Pinpoint the cell where the given text exists, returning its [x, y] midpoint coordinate. 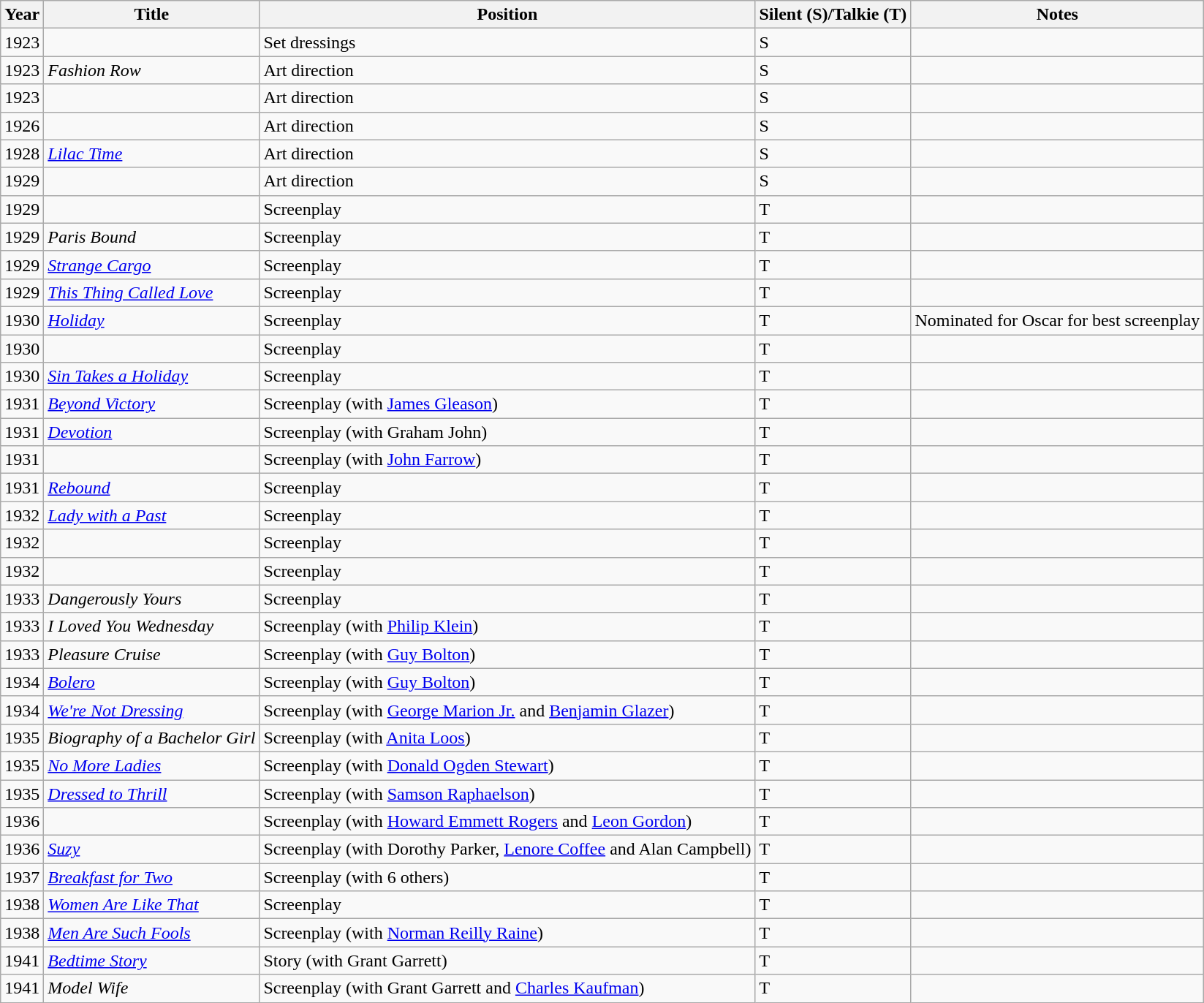
Men Are Such Fools [152, 933]
Lady with a Past [152, 515]
Notes [1057, 15]
Set dressings [507, 42]
This Thing Called Love [152, 292]
Paris Bound [152, 237]
Pleasure Cruise [152, 654]
We're Not Dressing [152, 710]
Breakfast for Two [152, 877]
Model Wife [152, 988]
Bedtime Story [152, 961]
Screenplay (with George Marion Jr. and Benjamin Glazer) [507, 710]
Dangerously Yours [152, 599]
Title [152, 15]
Screenplay (with James Gleason) [507, 404]
Screenplay (with Samson Raphaelson) [507, 793]
Dressed to Thrill [152, 793]
Screenplay (with Dorothy Parker, Lenore Coffee and Alan Campbell) [507, 849]
Beyond Victory [152, 404]
Screenplay (with Howard Emmett Rogers and Leon Gordon) [507, 822]
Lilac Time [152, 154]
Silent (S)/Talkie (T) [833, 15]
1926 [22, 126]
Strange Cargo [152, 265]
Devotion [152, 432]
Sin Takes a Holiday [152, 376]
Biography of a Bachelor Girl [152, 738]
Screenplay (with 6 others) [507, 877]
Year [22, 15]
Screenplay (with Anita Loos) [507, 738]
Screenplay (with John Farrow) [507, 460]
Suzy [152, 849]
I Loved You Wednesday [152, 627]
Screenplay (with Donald Ogden Stewart) [507, 765]
1937 [22, 877]
Screenplay (with Norman Reilly Raine) [507, 933]
Screenplay (with Philip Klein) [507, 627]
Bolero [152, 682]
Fashion Row [152, 70]
No More Ladies [152, 765]
Screenplay (with Graham John) [507, 432]
Nominated for Oscar for best screenplay [1057, 320]
1928 [22, 154]
Holiday [152, 320]
Rebound [152, 488]
Screenplay (with Grant Garrett and Charles Kaufman) [507, 988]
Women Are Like That [152, 905]
Position [507, 15]
Story (with Grant Garrett) [507, 961]
